Detect which cell encompasses the target text, then output its (X, Y) center coordinate. 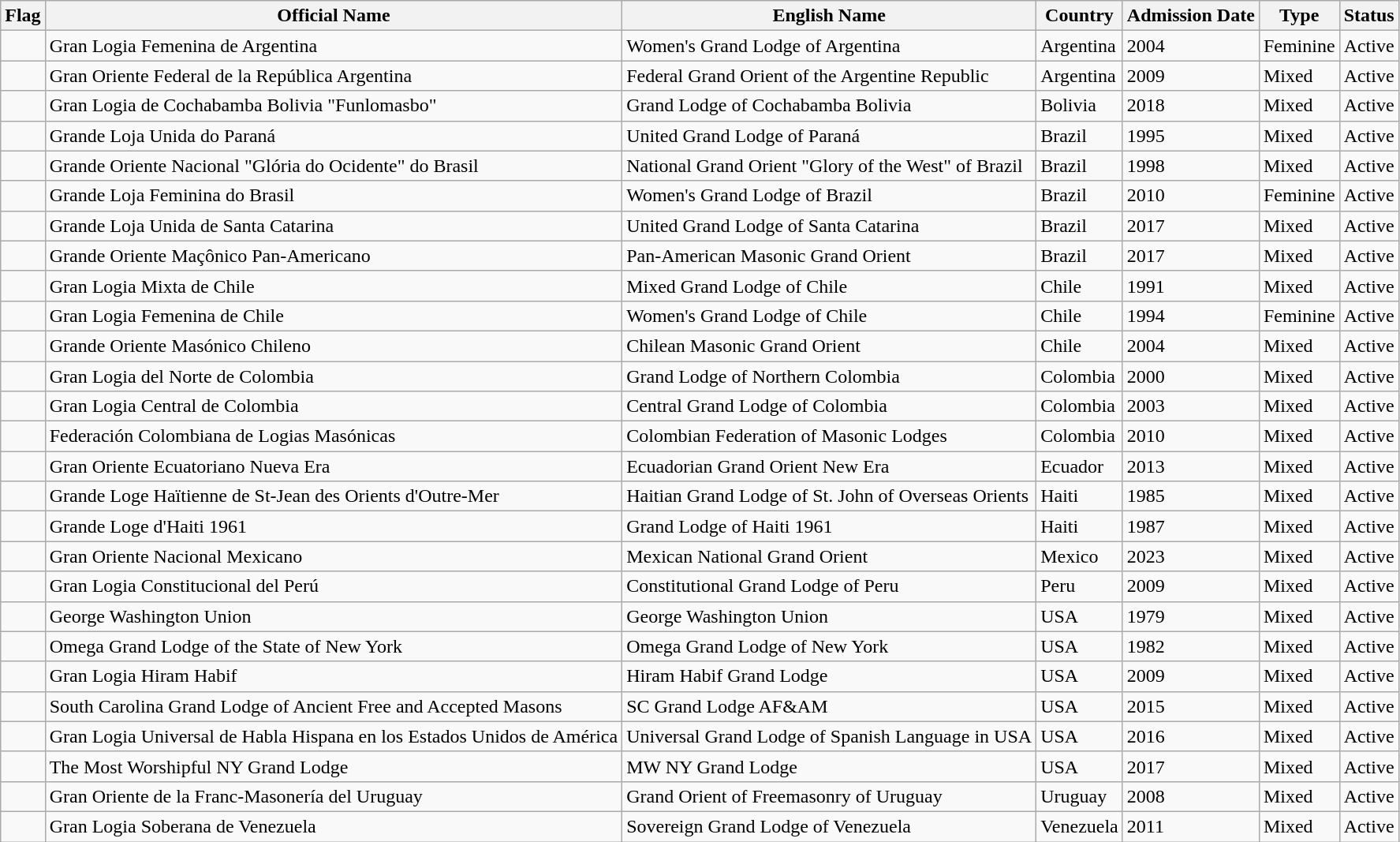
Gran Logia Femenina de Argentina (334, 46)
Grande Oriente Maçônico Pan-Americano (334, 256)
Sovereign Grand Lodge of Venezuela (830, 826)
Gran Oriente de la Franc-Masonería del Uruguay (334, 796)
1995 (1191, 136)
2018 (1191, 106)
Status (1369, 16)
2008 (1191, 796)
Universal Grand Lodge of Spanish Language in USA (830, 736)
United Grand Lodge of Santa Catarina (830, 226)
Grand Lodge of Northern Colombia (830, 376)
1987 (1191, 526)
2016 (1191, 736)
Grand Lodge of Cochabamba Bolivia (830, 106)
Hiram Habif Grand Lodge (830, 676)
Women's Grand Lodge of Chile (830, 316)
Bolivia (1080, 106)
Uruguay (1080, 796)
Mexico (1080, 556)
Central Grand Lodge of Colombia (830, 406)
Mexican National Grand Orient (830, 556)
Chilean Masonic Grand Orient (830, 346)
Gran Oriente Nacional Mexicano (334, 556)
Grande Loge d'Haiti 1961 (334, 526)
Colombian Federation of Masonic Lodges (830, 436)
2000 (1191, 376)
Gran Logia Central de Colombia (334, 406)
1985 (1191, 496)
Venezuela (1080, 826)
Gran Logia de Cochabamba Bolivia "Funlomasbo" (334, 106)
1994 (1191, 316)
1979 (1191, 616)
Country (1080, 16)
Grande Loja Feminina do Brasil (334, 196)
Ecuador (1080, 466)
Women's Grand Lodge of Brazil (830, 196)
SC Grand Lodge AF&AM (830, 706)
Gran Logia Constitucional del Perú (334, 586)
2023 (1191, 556)
2015 (1191, 706)
Grand Orient of Freemasonry of Uruguay (830, 796)
Official Name (334, 16)
1991 (1191, 286)
2013 (1191, 466)
Gran Oriente Ecuatoriano Nueva Era (334, 466)
MW NY Grand Lodge (830, 766)
Gran Logia Hiram Habif (334, 676)
South Carolina Grand Lodge of Ancient Free and Accepted Masons (334, 706)
Pan-American Masonic Grand Orient (830, 256)
1998 (1191, 166)
Grande Oriente Masónico Chileno (334, 346)
Women's Grand Lodge of Argentina (830, 46)
Admission Date (1191, 16)
Gran Logia Femenina de Chile (334, 316)
1982 (1191, 646)
Gran Logia Mixta de Chile (334, 286)
Gran Logia del Norte de Colombia (334, 376)
Grande Loja Unida de Santa Catarina (334, 226)
The Most Worshipful NY Grand Lodge (334, 766)
Flag (23, 16)
Peru (1080, 586)
Omega Grand Lodge of the State of New York (334, 646)
Federal Grand Orient of the Argentine Republic (830, 76)
2011 (1191, 826)
United Grand Lodge of Paraná (830, 136)
Grande Loja Unida do Paraná (334, 136)
Mixed Grand Lodge of Chile (830, 286)
Gran Logia Soberana de Venezuela (334, 826)
National Grand Orient "Glory of the West" of Brazil (830, 166)
Haitian Grand Lodge of St. John of Overseas Orients (830, 496)
Ecuadorian Grand Orient New Era (830, 466)
Constitutional Grand Lodge of Peru (830, 586)
Gran Logia Universal de Habla Hispana en los Estados Unidos de América (334, 736)
English Name (830, 16)
Omega Grand Lodge of New York (830, 646)
Grand Lodge of Haiti 1961 (830, 526)
Gran Oriente Federal de la República Argentina (334, 76)
Grande Oriente Nacional "Glória do Ocidente" do Brasil (334, 166)
2003 (1191, 406)
Federación Colombiana de Logias Masónicas (334, 436)
Grande Loge Haïtienne de St-Jean des Orients d'Outre-Mer (334, 496)
Type (1299, 16)
